Extract the [X, Y] coordinate from the center of the cell holding the provided text.  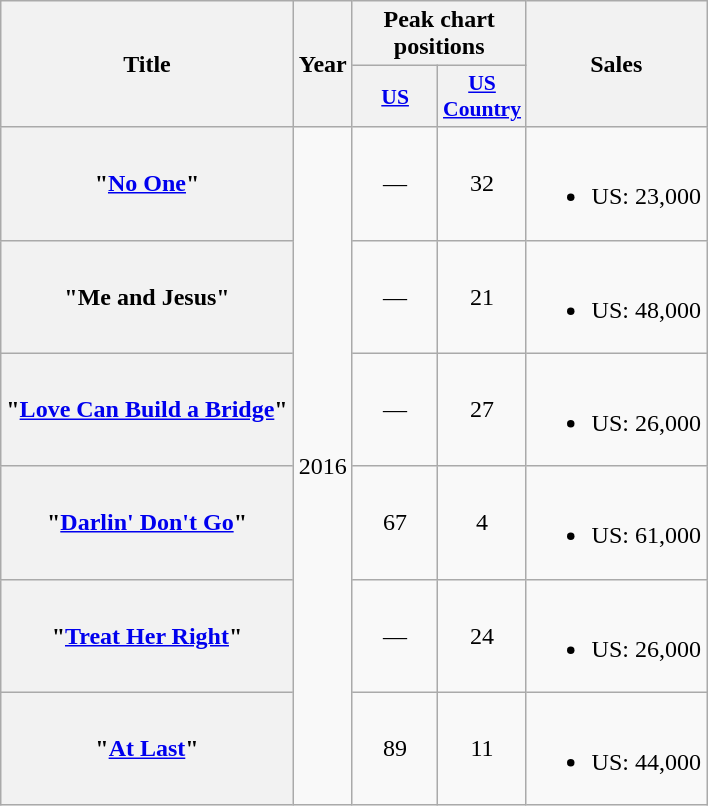
US: 23,000 [616, 184]
"No One" [147, 184]
89 [395, 748]
Peak chart positions [439, 34]
US [395, 96]
Sales [616, 64]
24 [482, 636]
"Treat Her Right" [147, 636]
21 [482, 296]
4 [482, 522]
"Me and Jesus" [147, 296]
27 [482, 410]
11 [482, 748]
"At Last" [147, 748]
US: 44,000 [616, 748]
67 [395, 522]
US: 48,000 [616, 296]
2016 [322, 466]
US: 61,000 [616, 522]
"Love Can Build a Bridge" [147, 410]
32 [482, 184]
Title [147, 64]
Year [322, 64]
"Darlin' Don't Go" [147, 522]
USCountry [482, 96]
